Find where the given text appears and provide that cell's center as [x, y] coordinate. 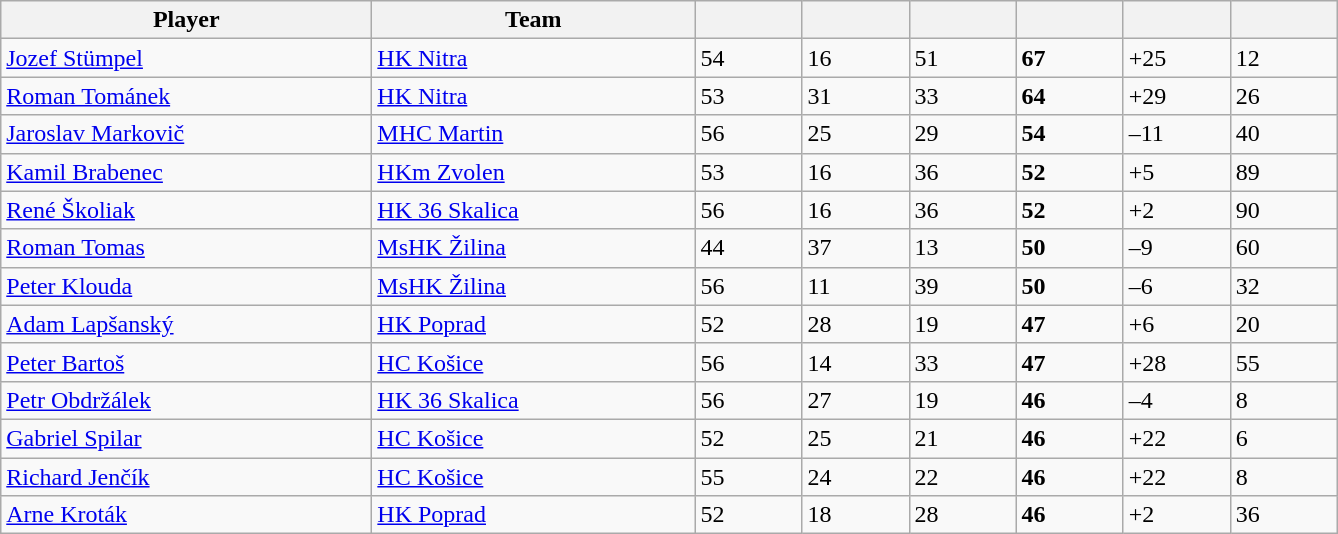
–6 [1176, 286]
37 [856, 248]
Arne Kroták [186, 515]
–11 [1176, 134]
Roman Tománek [186, 96]
Jozef Stümpel [186, 58]
René Školiak [186, 210]
MHC Martin [534, 134]
Kamil Brabenec [186, 172]
20 [1284, 324]
12 [1284, 58]
21 [962, 438]
67 [1070, 58]
Team [534, 20]
Adam Lapšanský [186, 324]
89 [1284, 172]
Roman Tomas [186, 248]
64 [1070, 96]
27 [856, 400]
18 [856, 515]
–9 [1176, 248]
13 [962, 248]
6 [1284, 438]
–4 [1176, 400]
Jaroslav Markovič [186, 134]
+6 [1176, 324]
22 [962, 477]
Petr Obdržálek [186, 400]
+28 [1176, 362]
+25 [1176, 58]
51 [962, 58]
60 [1284, 248]
31 [856, 96]
HKm Zvolen [534, 172]
Richard Jenčík [186, 477]
Peter Klouda [186, 286]
14 [856, 362]
29 [962, 134]
+5 [1176, 172]
44 [748, 248]
26 [1284, 96]
Peter Bartoš [186, 362]
Player [186, 20]
Gabriel Spilar [186, 438]
90 [1284, 210]
32 [1284, 286]
11 [856, 286]
+29 [1176, 96]
40 [1284, 134]
24 [856, 477]
39 [962, 286]
